Pinpoint the cell where the given text exists, returning its [X, Y] midpoint coordinate. 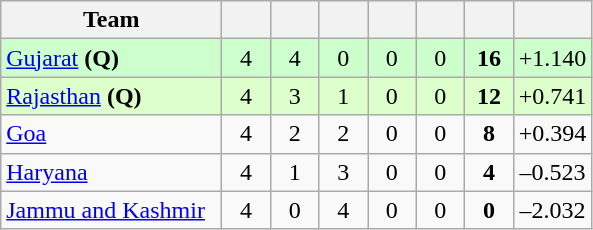
12 [490, 96]
+0.394 [552, 134]
Goa [112, 134]
+1.140 [552, 58]
Gujarat (Q) [112, 58]
Jammu and Kashmir [112, 210]
Rajasthan (Q) [112, 96]
8 [490, 134]
Haryana [112, 172]
16 [490, 58]
–0.523 [552, 172]
–2.032 [552, 210]
Team [112, 20]
+0.741 [552, 96]
